Scan for the cell matching the given text and deliver its (x, y) coordinate at center. 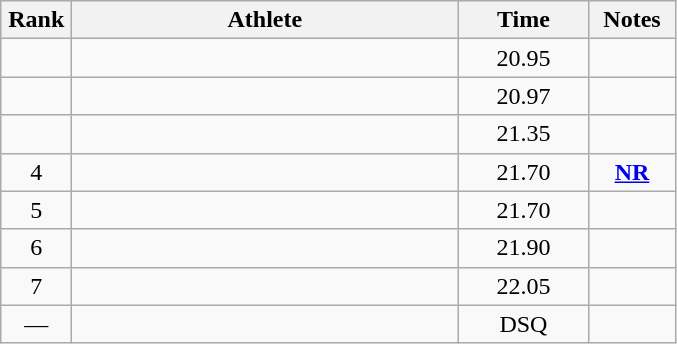
7 (36, 286)
4 (36, 172)
21.35 (524, 134)
6 (36, 248)
Notes (632, 20)
21.90 (524, 248)
NR (632, 172)
5 (36, 210)
20.95 (524, 58)
20.97 (524, 96)
Rank (36, 20)
DSQ (524, 324)
22.05 (524, 286)
— (36, 324)
Time (524, 20)
Athlete (265, 20)
